Identify which cell holds the provided text, then report its [X, Y] central coordinate. 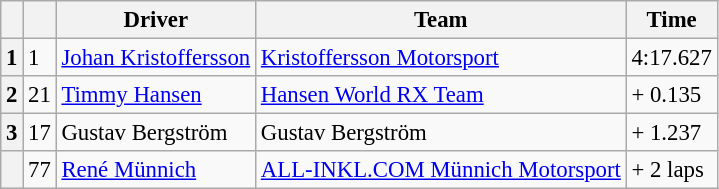
+ 2 laps [672, 170]
4:17.627 [672, 58]
Team [440, 20]
21 [40, 95]
77 [40, 170]
Hansen World RX Team [440, 95]
Johan Kristoffersson [156, 58]
17 [40, 133]
+ 0.135 [672, 95]
Driver [156, 20]
ALL-INKL.COM Münnich Motorsport [440, 170]
Time [672, 20]
Timmy Hansen [156, 95]
2 [12, 95]
Kristoffersson Motorsport [440, 58]
+ 1.237 [672, 133]
René Münnich [156, 170]
3 [12, 133]
